Detect which cell encompasses the target text, then output its [X, Y] center coordinate. 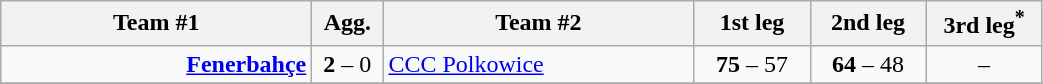
Team #2 [538, 24]
2 – 0 [348, 64]
3rd leg* [984, 24]
1st leg [752, 24]
64 – 48 [868, 64]
CCC Polkowice [538, 64]
– [984, 64]
75 – 57 [752, 64]
Agg. [348, 24]
Fenerbahçe [156, 64]
Team #1 [156, 24]
2nd leg [868, 24]
